Determine the (X, Y) coordinate at the center of the cell enclosing the given text.  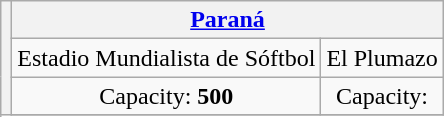
Capacity: 500 (166, 96)
Paraná (228, 20)
Estadio Mundialista de Sóftbol (166, 58)
El Plumazo (382, 58)
Capacity: (382, 96)
